Capture the cell that displays the provided text and extract its [X, Y] central coordinate. 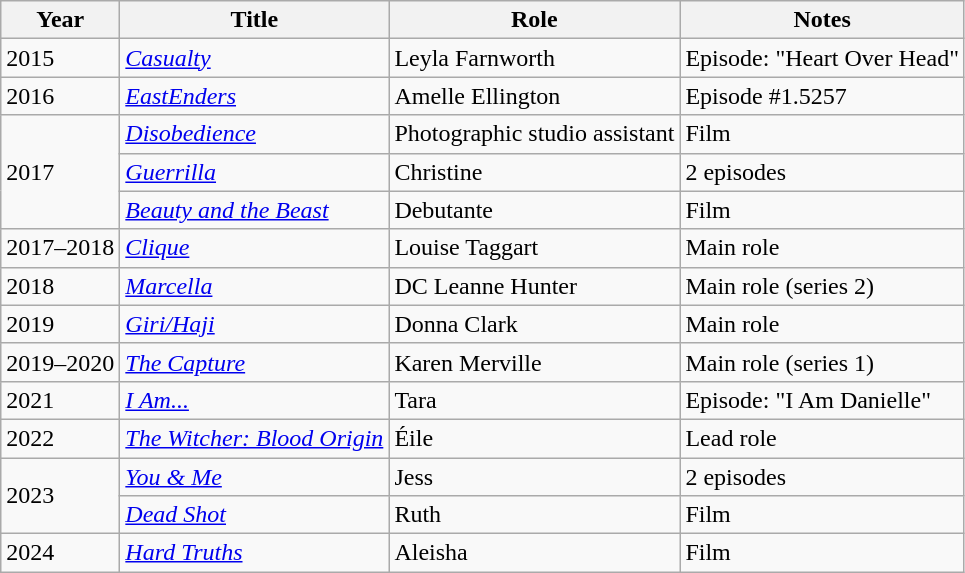
EastEnders [254, 96]
Casualty [254, 58]
2024 [60, 553]
Louise Taggart [534, 248]
Éile [534, 438]
Christine [534, 172]
Ruth [534, 515]
Clique [254, 248]
Main role (series 2) [822, 286]
Giri/Haji [254, 324]
Jess [534, 477]
2023 [60, 496]
Amelle Ellington [534, 96]
Karen Merville [534, 362]
The Witcher: Blood Origin [254, 438]
Aleisha [534, 553]
2015 [60, 58]
DC Leanne Hunter [534, 286]
2018 [60, 286]
Year [60, 20]
Guerrilla [254, 172]
Episode: "I Am Danielle" [822, 400]
Donna Clark [534, 324]
Main role (series 1) [822, 362]
Debutante [534, 210]
The Capture [254, 362]
Leyla Farnworth [534, 58]
Episode: "Heart Over Head" [822, 58]
2021 [60, 400]
I Am... [254, 400]
Marcella [254, 286]
Notes [822, 20]
Title [254, 20]
2017–2018 [60, 248]
2019 [60, 324]
Beauty and the Beast [254, 210]
2022 [60, 438]
2016 [60, 96]
Hard Truths [254, 553]
You & Me [254, 477]
Tara [534, 400]
2019–2020 [60, 362]
2017 [60, 172]
Role [534, 20]
Dead Shot [254, 515]
Disobedience [254, 134]
Photographic studio assistant [534, 134]
Episode #1.5257 [822, 96]
Lead role [822, 438]
